Capture the cell that displays the provided text and extract its [X, Y] central coordinate. 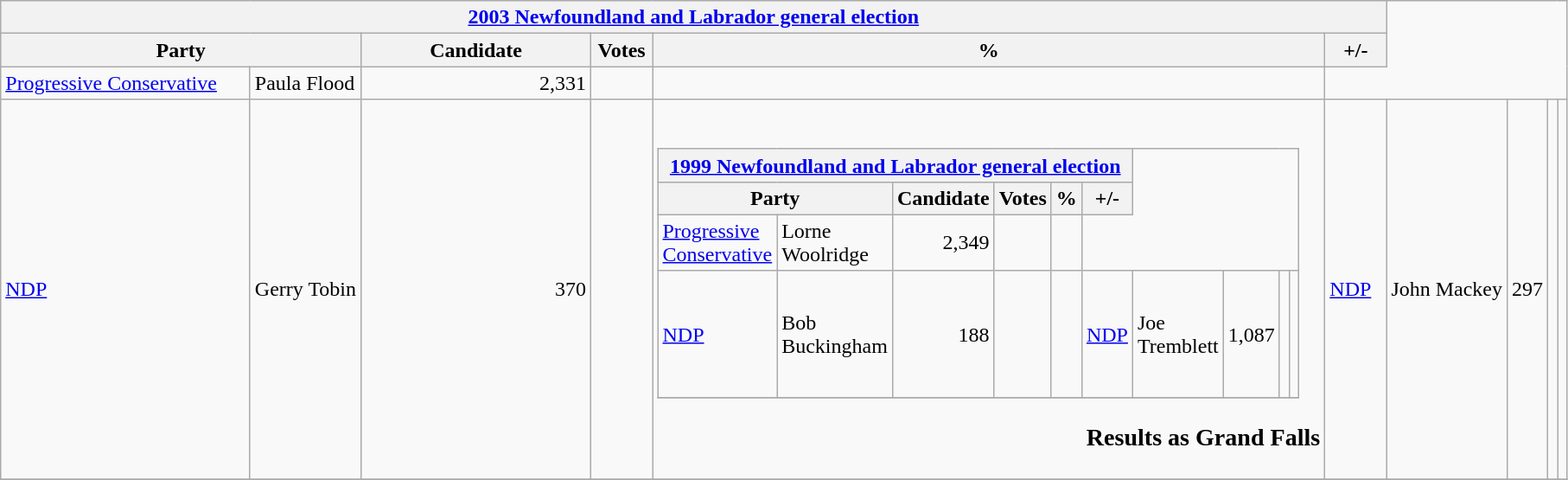
2003 Newfoundland and Labrador general election [693, 17]
297 [1528, 290]
1999 Newfoundland and Labrador general election [896, 165]
1,087 [1252, 334]
John Mackey [1447, 290]
2,331 [476, 83]
Paula Flood [305, 83]
2,349 [943, 242]
Gerry Tobin [305, 290]
Bob Buckingham [835, 334]
Lorne Woolridge [835, 242]
370 [476, 290]
Joe Tremblett [1177, 334]
188 [943, 334]
